Return the (x, y) coordinate for the center point of the cell that contains the specified text.  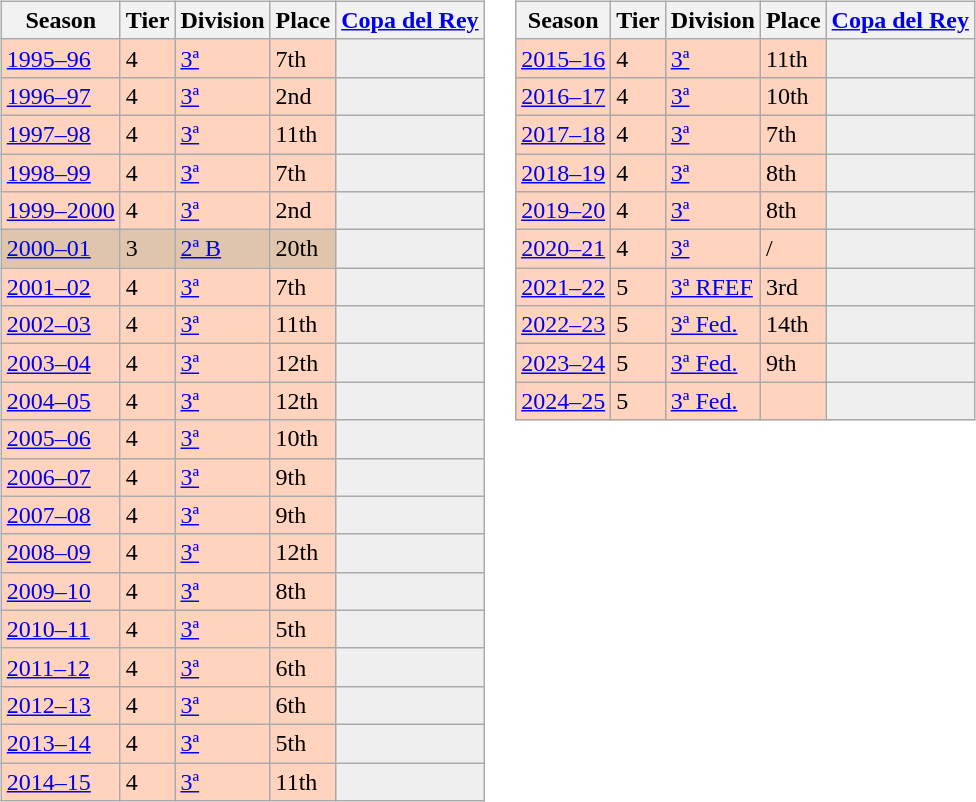
3ª RFEF (712, 287)
2010–11 (60, 629)
2002–03 (60, 325)
14th (793, 325)
2023–24 (564, 363)
2021–22 (564, 287)
2003–04 (60, 363)
2018–19 (564, 173)
3rd (793, 287)
2014–15 (60, 781)
2024–25 (564, 401)
2ª B (222, 249)
2008–09 (60, 553)
/ (793, 249)
2011–12 (60, 667)
2007–08 (60, 515)
2006–07 (60, 477)
20th (303, 249)
2020–21 (564, 249)
2012–13 (60, 705)
2019–20 (564, 211)
3 (148, 249)
2016–17 (564, 96)
2022–23 (564, 325)
1996–97 (60, 96)
1995–96 (60, 58)
2004–05 (60, 401)
2013–14 (60, 743)
1998–99 (60, 173)
2000–01 (60, 249)
2009–10 (60, 591)
2017–18 (564, 134)
2005–06 (60, 439)
2015–16 (564, 58)
1997–98 (60, 134)
1999–2000 (60, 211)
2001–02 (60, 287)
